Return the [X, Y] coordinate for the center point of the cell that contains the specified text.  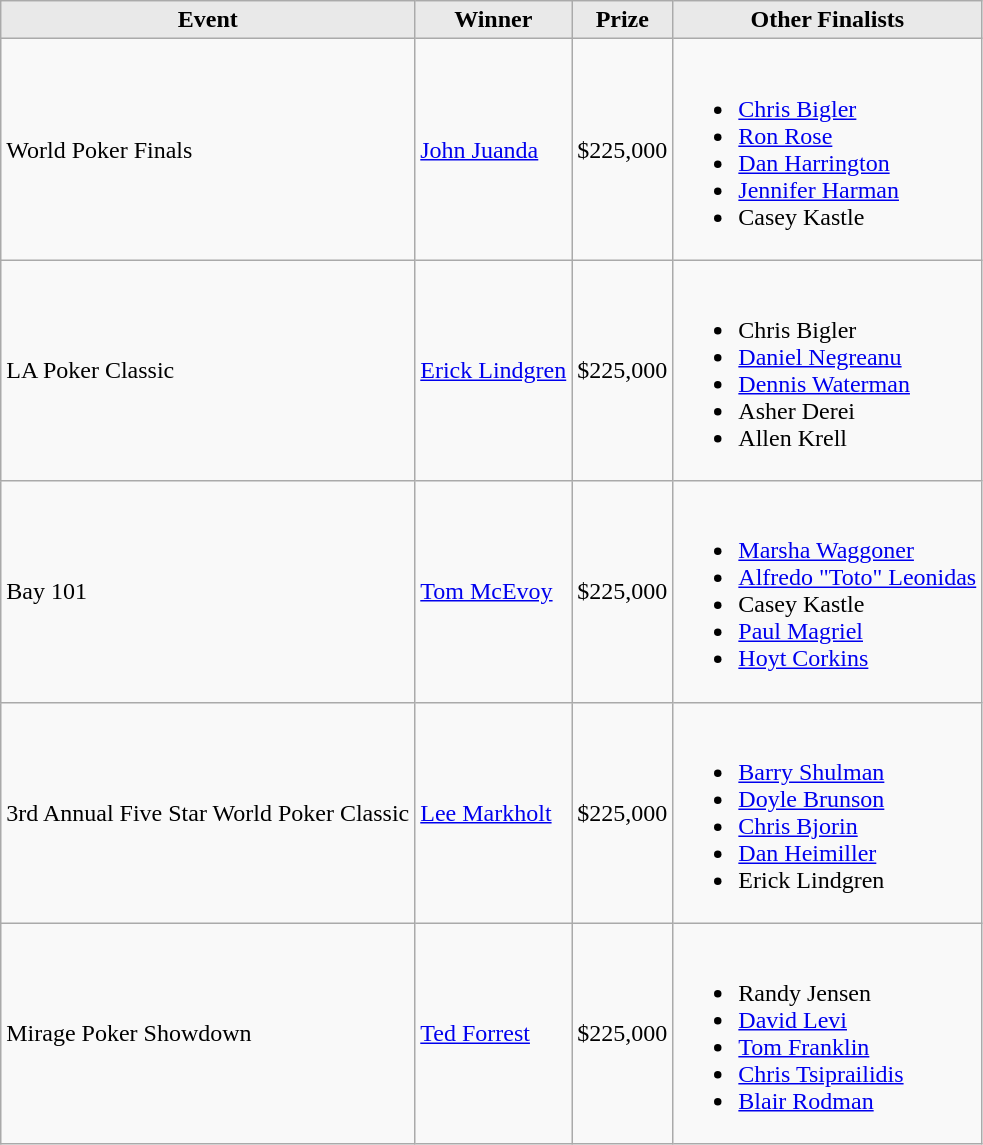
Ted Forrest [494, 1034]
Lee Markholt [494, 812]
Event [208, 20]
Mirage Poker Showdown [208, 1034]
Winner [494, 20]
Prize [622, 20]
Marsha WaggonerAlfredo "Toto" LeonidasCasey KastlePaul MagrielHoyt Corkins [828, 592]
Chris BiglerDaniel NegreanuDennis WatermanAsher DereiAllen Krell [828, 370]
Bay 101 [208, 592]
Barry ShulmanDoyle BrunsonChris BjorinDan HeimillerErick Lindgren [828, 812]
John Juanda [494, 150]
Randy JensenDavid LeviTom FranklinChris TsiprailidisBlair Rodman [828, 1034]
LA Poker Classic [208, 370]
Tom McEvoy [494, 592]
World Poker Finals [208, 150]
Other Finalists [828, 20]
3rd Annual Five Star World Poker Classic [208, 812]
Erick Lindgren [494, 370]
Chris BiglerRon RoseDan HarringtonJennifer HarmanCasey Kastle [828, 150]
